Return [X, Y] of the center of cell containing provided text 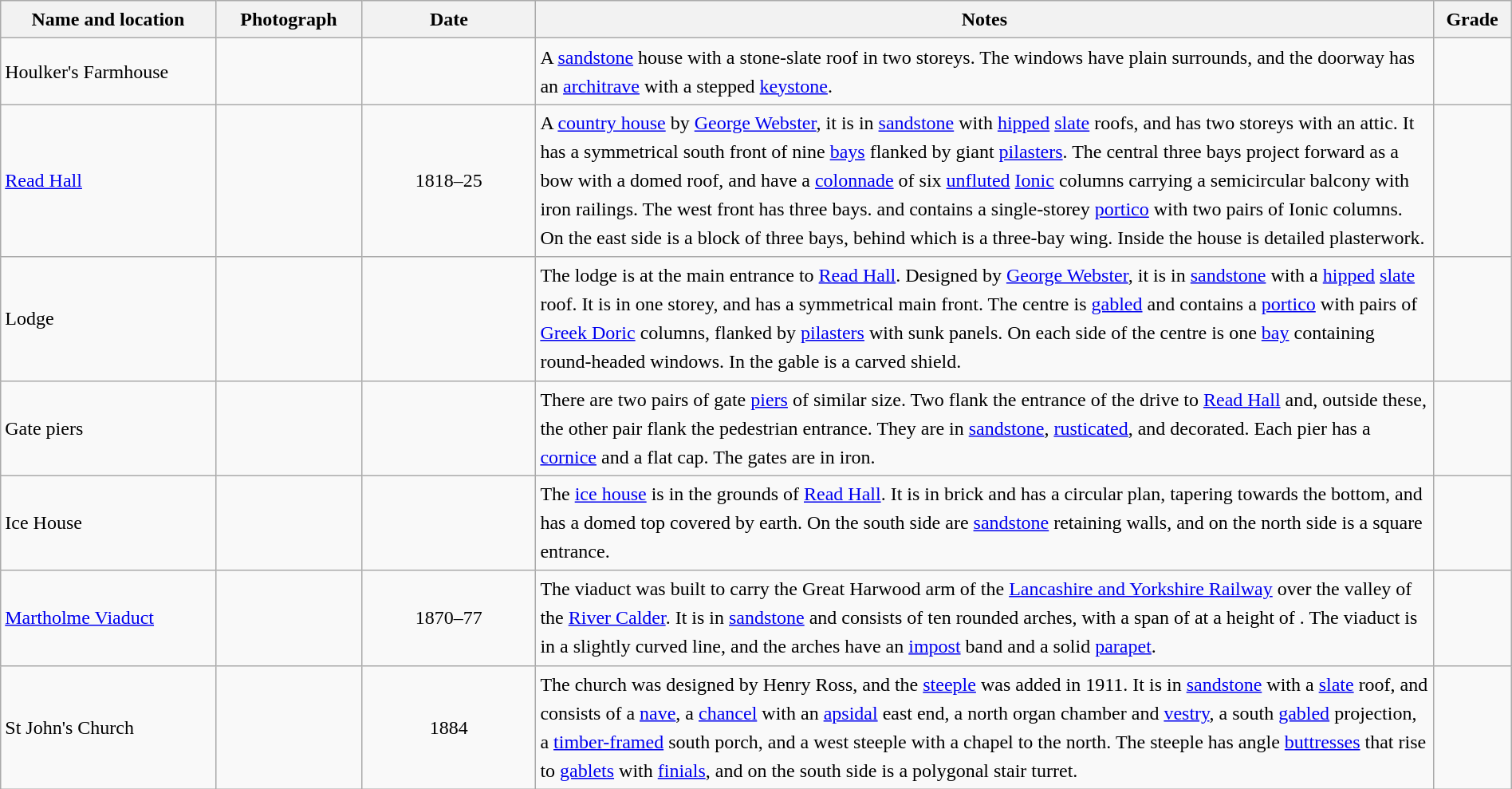
Photograph [289, 19]
St John's Church [108, 728]
Lodge [108, 319]
Ice House [108, 523]
Read Hall [108, 180]
1818–25 [449, 180]
Gate piers [108, 428]
Martholme Viaduct [108, 617]
Grade [1472, 19]
Notes [984, 19]
1870–77 [449, 617]
Date [449, 19]
Houlker's Farmhouse [108, 72]
1884 [449, 728]
Name and location [108, 19]
